Capture the cell that displays the provided text and extract its (X, Y) central coordinate. 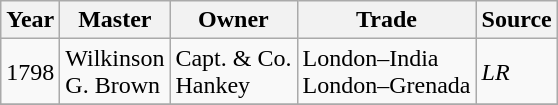
1798 (30, 72)
Owner (234, 20)
London–IndiaLondon–Grenada (386, 72)
Source (516, 20)
Trade (386, 20)
Year (30, 20)
WilkinsonG. Brown (115, 72)
Capt. & Co.Hankey (234, 72)
Master (115, 20)
LR (516, 72)
